Search for the cell housing the specified text and yield its (X, Y) center coordinate. 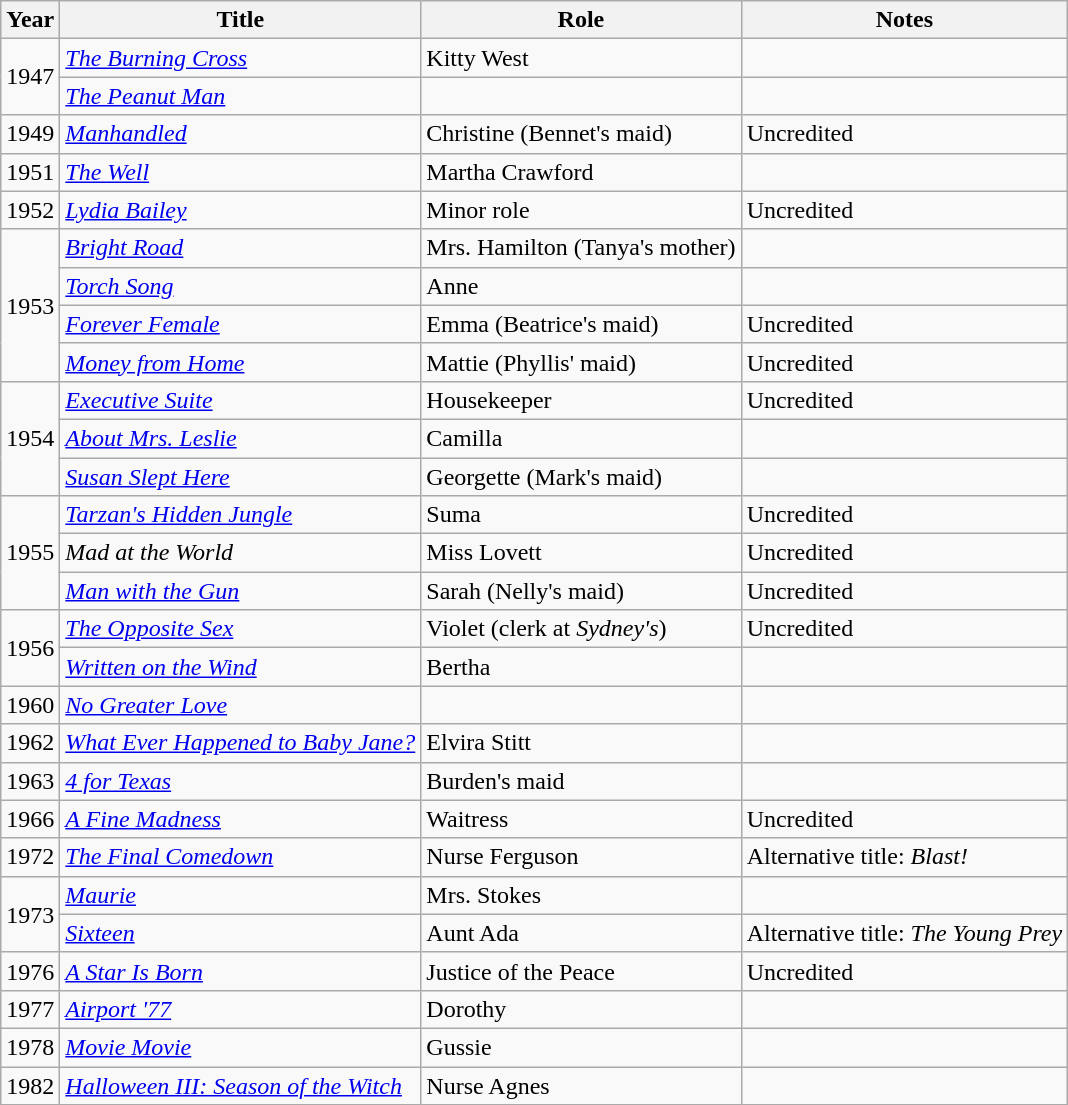
What Ever Happened to Baby Jane? (240, 743)
Mad at the World (240, 553)
Lydia Bailey (240, 210)
1977 (30, 1009)
Money from Home (240, 362)
1978 (30, 1047)
Alternative title: Blast! (904, 857)
1976 (30, 971)
1972 (30, 857)
1982 (30, 1085)
Christine (Bennet's maid) (581, 134)
A Fine Madness (240, 819)
1951 (30, 172)
Dorothy (581, 1009)
Halloween III: Season of the Witch (240, 1085)
Gussie (581, 1047)
The Opposite Sex (240, 629)
1956 (30, 648)
Nurse Ferguson (581, 857)
Mrs. Stokes (581, 895)
Role (581, 20)
1949 (30, 134)
Movie Movie (240, 1047)
Waitress (581, 819)
Camilla (581, 438)
Burden's maid (581, 781)
Mrs. Hamilton (Tanya's mother) (581, 248)
Georgette (Mark's maid) (581, 477)
No Greater Love (240, 705)
Housekeeper (581, 400)
Aunt Ada (581, 933)
1962 (30, 743)
Airport '77 (240, 1009)
Mattie (Phyllis' maid) (581, 362)
1966 (30, 819)
Title (240, 20)
1963 (30, 781)
Sixteen (240, 933)
Written on the Wind (240, 667)
Violet (clerk at Sydney's) (581, 629)
The Well (240, 172)
Anne (581, 286)
Suma (581, 515)
Executive Suite (240, 400)
Maurie (240, 895)
Elvira Stitt (581, 743)
A Star Is Born (240, 971)
Year (30, 20)
Nurse Agnes (581, 1085)
About Mrs. Leslie (240, 438)
Miss Lovett (581, 553)
Torch Song (240, 286)
Manhandled (240, 134)
Forever Female (240, 324)
4 for Texas (240, 781)
Minor role (581, 210)
Martha Crawford (581, 172)
1954 (30, 438)
Sarah (Nelly's maid) (581, 591)
Tarzan's Hidden Jungle (240, 515)
Alternative title: The Young Prey (904, 933)
Susan Slept Here (240, 477)
1953 (30, 305)
Emma (Beatrice's maid) (581, 324)
The Peanut Man (240, 96)
1955 (30, 553)
Notes (904, 20)
Kitty West (581, 58)
1952 (30, 210)
1973 (30, 914)
Justice of the Peace (581, 971)
Bertha (581, 667)
The Burning Cross (240, 58)
1960 (30, 705)
Bright Road (240, 248)
Man with the Gun (240, 591)
The Final Comedown (240, 857)
1947 (30, 77)
